Find where the given text appears and provide that cell's center as (X, Y) coordinate. 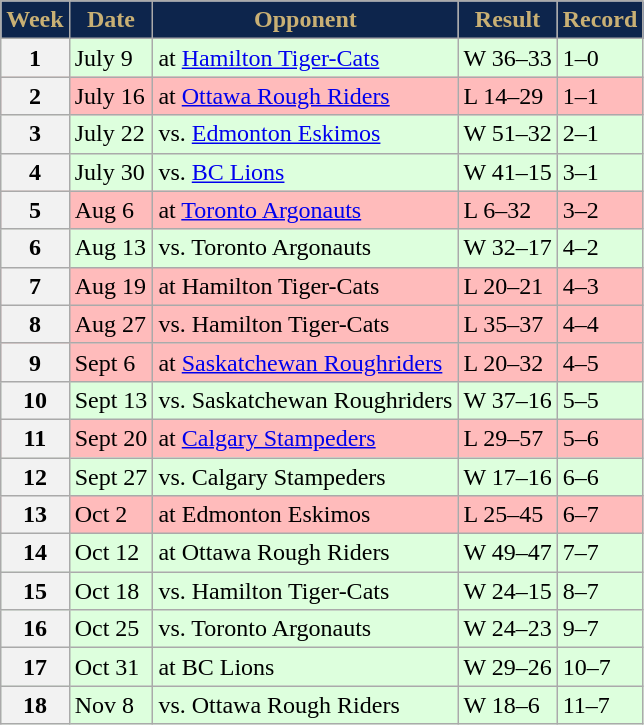
Result (508, 20)
vs. Saskatchewan Roughriders (306, 400)
5–6 (600, 438)
3–1 (600, 172)
1–0 (600, 58)
7 (35, 286)
2–1 (600, 134)
W 37–16 (508, 400)
Aug 13 (111, 248)
W 32–17 (508, 248)
W 49–47 (508, 553)
10 (35, 400)
Oct 31 (111, 667)
12 (35, 477)
W 41–15 (508, 172)
vs. BC Lions (306, 172)
Date (111, 20)
vs. Calgary Stampeders (306, 477)
5 (35, 210)
Oct 18 (111, 591)
5–5 (600, 400)
11–7 (600, 705)
Sept 6 (111, 362)
15 (35, 591)
Sept 13 (111, 400)
4 (35, 172)
W 36–33 (508, 58)
L 14–29 (508, 96)
W 51–32 (508, 134)
Nov 8 (111, 705)
Oct 12 (111, 553)
at Toronto Argonauts (306, 210)
at Saskatchewan Roughriders (306, 362)
16 (35, 629)
9–7 (600, 629)
6 (35, 248)
July 22 (111, 134)
W 29–26 (508, 667)
3–2 (600, 210)
Aug 27 (111, 324)
Week (35, 20)
W 17–16 (508, 477)
July 30 (111, 172)
vs. Edmonton Eskimos (306, 134)
Opponent (306, 20)
L 6–32 (508, 210)
4–2 (600, 248)
Aug 19 (111, 286)
6–7 (600, 515)
Aug 6 (111, 210)
18 (35, 705)
8–7 (600, 591)
Sept 20 (111, 438)
7–7 (600, 553)
L 35–37 (508, 324)
vs. Ottawa Rough Riders (306, 705)
10–7 (600, 667)
17 (35, 667)
L 20–32 (508, 362)
L 29–57 (508, 438)
13 (35, 515)
L 25–45 (508, 515)
Record (600, 20)
at Calgary Stampeders (306, 438)
W 24–23 (508, 629)
Sept 27 (111, 477)
4–5 (600, 362)
14 (35, 553)
W 18–6 (508, 705)
at Edmonton Eskimos (306, 515)
2 (35, 96)
July 9 (111, 58)
8 (35, 324)
1 (35, 58)
L 20–21 (508, 286)
1–1 (600, 96)
W 24–15 (508, 591)
Oct 25 (111, 629)
4–4 (600, 324)
Oct 2 (111, 515)
4–3 (600, 286)
at BC Lions (306, 667)
11 (35, 438)
6–6 (600, 477)
3 (35, 134)
July 16 (111, 96)
9 (35, 362)
